Return [x, y] of the center of cell containing provided text 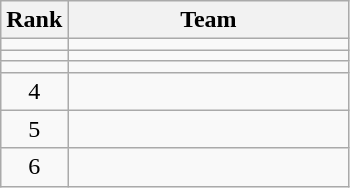
Team [208, 20]
4 [34, 91]
Rank [34, 20]
5 [34, 129]
6 [34, 167]
